Capture the cell that displays the provided text and extract its [X, Y] central coordinate. 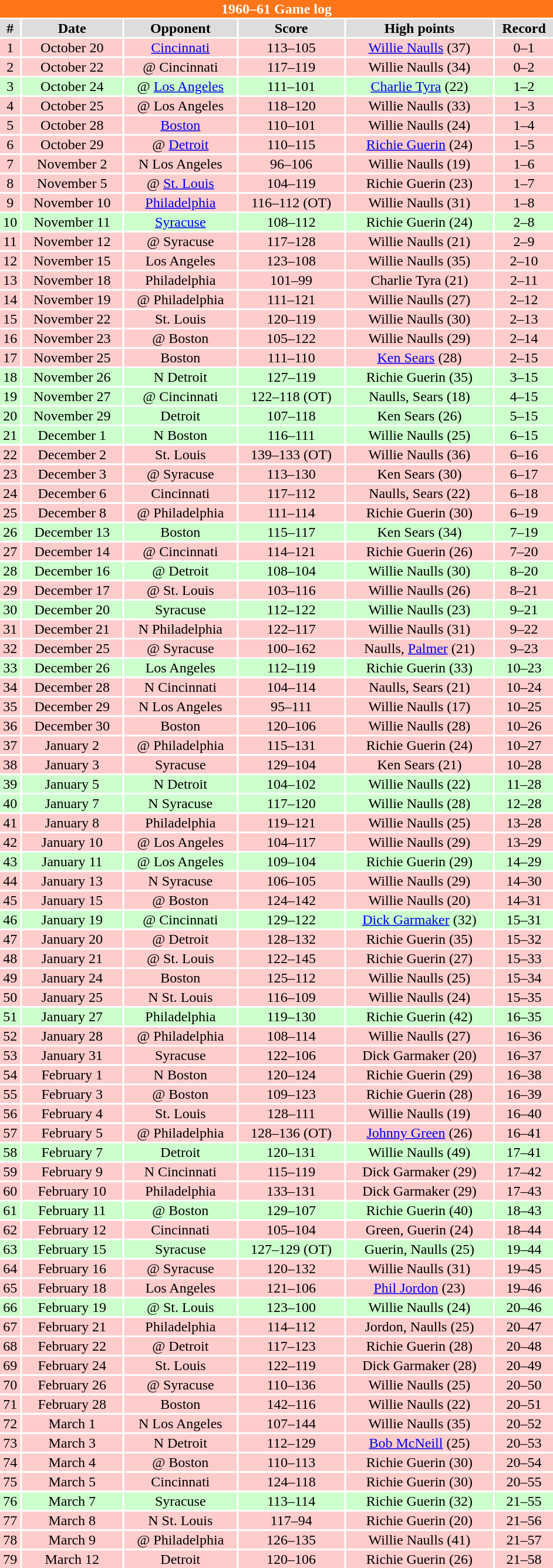
January 20 [72, 939]
48 [10, 958]
40 [10, 803]
Ken Sears (26) [419, 416]
107–144 [291, 1424]
111–114 [291, 513]
77 [10, 1520]
109–123 [291, 1094]
13–29 [524, 842]
March 5 [72, 1482]
December 17 [72, 590]
December 14 [72, 551]
10–23 [524, 668]
January 13 [72, 881]
Richie Guerin (42) [419, 1017]
95–111 [291, 706]
January 11 [72, 862]
106–105 [291, 881]
5–15 [524, 416]
24 [10, 493]
November 15 [72, 261]
1–5 [524, 144]
74 [10, 1462]
1–6 [524, 164]
Record [524, 28]
2–14 [524, 338]
21–56 [524, 1520]
1 [10, 48]
120–132 [291, 1268]
116–112 (OT) [291, 203]
60 [10, 1191]
October 24 [72, 86]
68 [10, 1346]
2–11 [524, 280]
Richie Guerin (20) [419, 1520]
December 8 [72, 513]
30 [10, 610]
Score [291, 28]
February 15 [72, 1249]
February 28 [72, 1404]
55 [10, 1094]
4–15 [524, 396]
Naulls, Palmer (21) [419, 648]
120–124 [291, 1075]
February 12 [72, 1230]
122–117 [291, 629]
N Philadelphia [180, 629]
122–119 [291, 1365]
Date [72, 28]
18–44 [524, 1230]
122–145 [291, 958]
63 [10, 1249]
123–108 [291, 261]
January 19 [72, 920]
13–28 [524, 823]
11–28 [524, 784]
113–105 [291, 48]
Dick Garmaker (28) [419, 1365]
17–43 [524, 1191]
February 4 [72, 1113]
3 [10, 86]
January 7 [72, 803]
17–42 [524, 1172]
16–40 [524, 1113]
9–22 [524, 629]
December 25 [72, 648]
6–15 [524, 435]
December 30 [72, 726]
Ken Sears (21) [419, 765]
56 [10, 1113]
November 26 [72, 377]
110–113 [291, 1462]
7–19 [524, 532]
7–20 [524, 551]
114–112 [291, 1327]
Willie Naulls (21) [419, 241]
14–31 [524, 900]
72 [10, 1424]
37 [10, 745]
March 4 [72, 1462]
21 [10, 435]
October 22 [72, 67]
52 [10, 1036]
February 16 [72, 1268]
75 [10, 1482]
104–114 [291, 687]
107–118 [291, 416]
104–117 [291, 842]
111–110 [291, 358]
44 [10, 881]
February 19 [72, 1307]
Richie Guerin (33) [419, 668]
Opponent [180, 28]
Willie Naulls (36) [419, 455]
123–100 [291, 1307]
33 [10, 668]
Bob McNeill (25) [419, 1443]
January 31 [72, 1055]
126–135 [291, 1540]
114–121 [291, 551]
21–55 [524, 1501]
January 8 [72, 823]
1–3 [524, 106]
117–128 [291, 241]
Ken Sears (34) [419, 532]
February 5 [72, 1133]
22 [10, 455]
February 26 [72, 1385]
January 28 [72, 1036]
6–16 [524, 455]
21–57 [524, 1540]
18–43 [524, 1210]
Willie Naulls (33) [419, 106]
December 20 [72, 610]
January 25 [72, 997]
November 11 [72, 222]
1–7 [524, 183]
March 8 [72, 1520]
50 [10, 997]
111–121 [291, 300]
129–107 [291, 1210]
October 28 [72, 125]
117–123 [291, 1346]
108–112 [291, 222]
1–8 [524, 203]
112–122 [291, 610]
117–112 [291, 493]
February 9 [72, 1172]
104–102 [291, 784]
Naulls, Sears (18) [419, 396]
116–109 [291, 997]
78 [10, 1540]
October 29 [72, 144]
14–30 [524, 881]
November 25 [72, 358]
March 3 [72, 1443]
Willie Naulls (26) [419, 590]
39 [10, 784]
120–119 [291, 319]
70 [10, 1385]
20–49 [524, 1365]
53 [10, 1055]
8–20 [524, 571]
December 2 [72, 455]
High points [419, 28]
December 3 [72, 474]
March 1 [72, 1424]
Willie Naulls (23) [419, 610]
6–17 [524, 474]
51 [10, 1017]
March 12 [72, 1559]
127–129 (OT) [291, 1249]
26 [10, 532]
18 [10, 377]
November 10 [72, 203]
19–45 [524, 1268]
9 [10, 203]
Willie Naulls (17) [419, 706]
December 26 [72, 668]
27 [10, 551]
117–119 [291, 67]
23 [10, 474]
124–142 [291, 900]
December 6 [72, 493]
103–116 [291, 590]
20 [10, 416]
February 1 [72, 1075]
Richie Guerin (40) [419, 1210]
10 [10, 222]
2–10 [524, 261]
Jordon, Naulls (25) [419, 1327]
February 10 [72, 1191]
113–114 [291, 1501]
124–118 [291, 1482]
20–52 [524, 1424]
139–133 (OT) [291, 455]
58 [10, 1152]
6 [10, 144]
# [10, 28]
117–94 [291, 1520]
11 [10, 241]
December 28 [72, 687]
20–51 [524, 1404]
December 13 [72, 532]
128–136 (OT) [291, 1133]
Charlie Tyra (22) [419, 86]
November 5 [72, 183]
64 [10, 1268]
28 [10, 571]
2–9 [524, 241]
Willie Naulls (20) [419, 900]
January 21 [72, 958]
110–101 [291, 125]
12 [10, 261]
Dick Garmaker (32) [419, 920]
41 [10, 823]
16–41 [524, 1133]
Ken Sears (28) [419, 358]
February 22 [72, 1346]
16–35 [524, 1017]
Willie Naulls (34) [419, 67]
113–130 [291, 474]
20–50 [524, 1385]
February 18 [72, 1288]
112–129 [291, 1443]
110–115 [291, 144]
Willie Naulls (49) [419, 1152]
December 21 [72, 629]
January 10 [72, 842]
10–24 [524, 687]
100–162 [291, 648]
120–131 [291, 1152]
16–36 [524, 1036]
November 22 [72, 319]
49 [10, 978]
128–111 [291, 1113]
15–32 [524, 939]
15–35 [524, 997]
108–104 [291, 571]
February 24 [72, 1365]
36 [10, 726]
February 11 [72, 1210]
7 [10, 164]
1–2 [524, 86]
118–120 [291, 106]
20–55 [524, 1482]
121–106 [291, 1288]
14 [10, 300]
129–122 [291, 920]
5 [10, 125]
15 [10, 319]
16–39 [524, 1094]
Johnny Green (26) [419, 1133]
61 [10, 1210]
96–106 [291, 164]
65 [10, 1288]
108–114 [291, 1036]
31 [10, 629]
2–12 [524, 300]
November 12 [72, 241]
71 [10, 1404]
38 [10, 765]
20–46 [524, 1307]
Richie Guerin (27) [419, 958]
42 [10, 842]
79 [10, 1559]
14–29 [524, 862]
69 [10, 1365]
104–119 [291, 183]
46 [10, 920]
20–54 [524, 1462]
128–132 [291, 939]
March 7 [72, 1501]
129–104 [291, 765]
9–23 [524, 648]
January 2 [72, 745]
3–15 [524, 377]
November 29 [72, 416]
16–37 [524, 1055]
20–47 [524, 1327]
25 [10, 513]
Willie Naulls (37) [419, 48]
115–117 [291, 532]
November 19 [72, 300]
Dick Garmaker (20) [419, 1055]
Naulls, Sears (22) [419, 493]
Guerin, Naulls (25) [419, 1249]
16 [10, 338]
November 2 [72, 164]
6–19 [524, 513]
0–1 [524, 48]
20–53 [524, 1443]
January 27 [72, 1017]
105–104 [291, 1230]
115–119 [291, 1172]
November 18 [72, 280]
Green, Guerin (24) [419, 1230]
19–44 [524, 1249]
January 3 [72, 765]
17–41 [524, 1152]
10–28 [524, 765]
122–106 [291, 1055]
6–18 [524, 493]
8–21 [524, 590]
15–33 [524, 958]
57 [10, 1133]
19–46 [524, 1288]
16–38 [524, 1075]
76 [10, 1501]
127–119 [291, 377]
34 [10, 687]
10–25 [524, 706]
43 [10, 862]
20–48 [524, 1346]
54 [10, 1075]
Richie Guerin (23) [419, 183]
Richie Guerin (32) [419, 1501]
January 24 [72, 978]
115–131 [291, 745]
2–15 [524, 358]
November 23 [72, 338]
Ken Sears (30) [419, 474]
2–13 [524, 319]
19 [10, 396]
122–118 (OT) [291, 396]
8 [10, 183]
21–58 [524, 1559]
117–120 [291, 803]
February 7 [72, 1152]
2 [10, 67]
January 15 [72, 900]
15–34 [524, 978]
October 20 [72, 48]
December 29 [72, 706]
105–122 [291, 338]
116–111 [291, 435]
1–4 [524, 125]
15–31 [524, 920]
13 [10, 280]
66 [10, 1307]
4 [10, 106]
47 [10, 939]
125–112 [291, 978]
62 [10, 1230]
November 27 [72, 396]
10–26 [524, 726]
142–116 [291, 1404]
Charlie Tyra (21) [419, 280]
1960–61 Game log [276, 9]
67 [10, 1327]
2–8 [524, 222]
35 [10, 706]
Naulls, Sears (21) [419, 687]
101–99 [291, 280]
February 3 [72, 1094]
0–2 [524, 67]
109–104 [291, 862]
110–136 [291, 1385]
10–27 [524, 745]
12–28 [524, 803]
59 [10, 1172]
Willie Naulls (41) [419, 1540]
119–130 [291, 1017]
32 [10, 648]
45 [10, 900]
17 [10, 358]
111–101 [291, 86]
February 21 [72, 1327]
December 16 [72, 571]
January 5 [72, 784]
9–21 [524, 610]
October 25 [72, 106]
133–131 [291, 1191]
73 [10, 1443]
112–119 [291, 668]
December 1 [72, 435]
29 [10, 590]
Phil Jordon (23) [419, 1288]
119–121 [291, 823]
March 9 [72, 1540]
